Scan for the cell matching the given text and deliver its [x, y] coordinate at center. 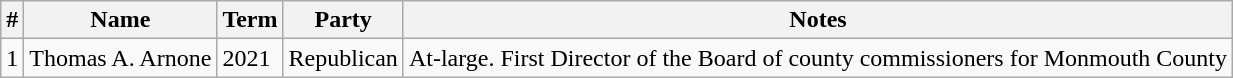
Thomas A. Arnone [120, 58]
# [12, 20]
Party [343, 20]
2021 [250, 58]
Republican [343, 58]
1 [12, 58]
Notes [818, 20]
At-large. First Director of the Board of county commissioners for Monmouth County [818, 58]
Term [250, 20]
Name [120, 20]
